Scan for the cell matching the given text and deliver its [x, y] coordinate at center. 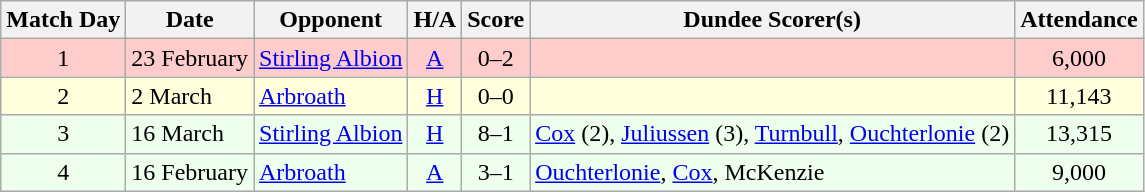
0–2 [496, 58]
23 February [190, 58]
Ouchterlonie, Cox, McKenzie [772, 172]
Cox (2), Juliussen (3), Turnbull, Ouchterlonie (2) [772, 134]
Opponent [331, 20]
3–1 [496, 172]
Match Day [64, 20]
16 February [190, 172]
8–1 [496, 134]
Dundee Scorer(s) [772, 20]
Score [496, 20]
2 [64, 96]
Date [190, 20]
0–0 [496, 96]
4 [64, 172]
2 March [190, 96]
13,315 [1079, 134]
6,000 [1079, 58]
9,000 [1079, 172]
Attendance [1079, 20]
3 [64, 134]
H/A [435, 20]
11,143 [1079, 96]
1 [64, 58]
16 March [190, 134]
